Return (X, Y) of the center of cell containing provided text 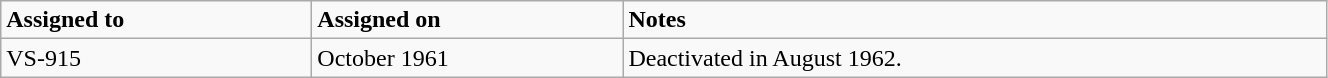
Assigned to (156, 20)
October 1961 (468, 58)
Assigned on (468, 20)
VS-915 (156, 58)
Deactivated in August 1962. (975, 58)
Notes (975, 20)
